Scan for the cell matching the given text and deliver its [x, y] coordinate at center. 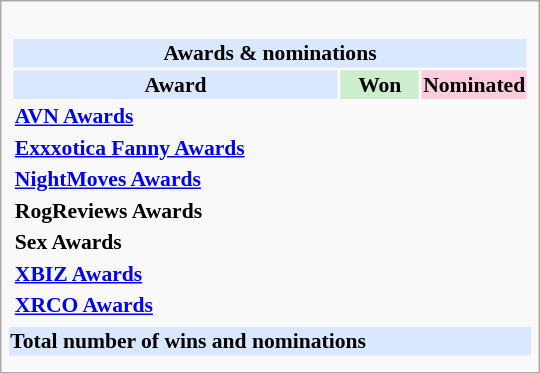
Nominated [474, 84]
Total number of wins and nominations [270, 341]
Award [175, 84]
Awards & nominations [270, 53]
XRCO Awards [175, 305]
NightMoves Awards [175, 179]
AVN Awards [175, 116]
Won [380, 84]
Exxxotica Fanny Awards [175, 147]
Awards & nominations Award Won Nominated AVN Awards Exxxotica Fanny Awards NightMoves Awards RogReviews Awards Sex Awards XBIZ Awards XRCO Awards [270, 166]
RogReviews Awards [175, 210]
Sex Awards [175, 242]
XBIZ Awards [175, 273]
